From the cell containing the given text, extract its center point as [x, y] coordinate. 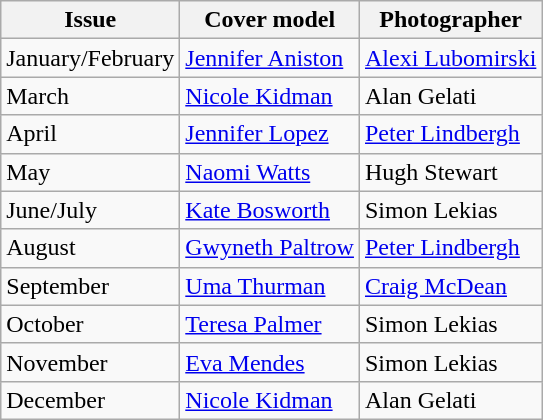
November [90, 362]
Kate Bosworth [270, 210]
Craig McDean [450, 286]
Gwyneth Paltrow [270, 248]
April [90, 134]
March [90, 96]
Cover model [270, 20]
October [90, 324]
Jennifer Aniston [270, 58]
June/July [90, 210]
Hugh Stewart [450, 172]
September [90, 286]
May [90, 172]
Jennifer Lopez [270, 134]
August [90, 248]
Uma Thurman [270, 286]
Eva Mendes [270, 362]
December [90, 400]
January/February [90, 58]
Naomi Watts [270, 172]
Teresa Palmer [270, 324]
Photographer [450, 20]
Issue [90, 20]
Alexi Lubomirski [450, 58]
